For the text-containing cell, return its midpoint in (x, y) coordinate format. 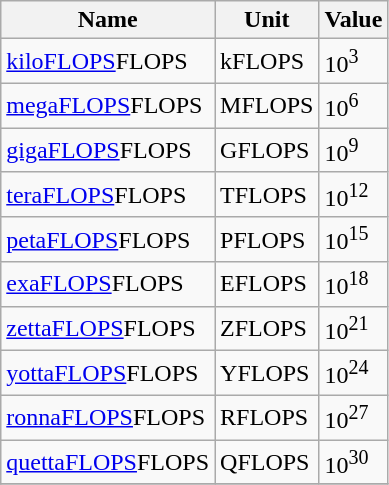
GFLOPS (267, 150)
teraFLOPSFLOPS (108, 194)
106 (354, 106)
109 (354, 150)
1012 (354, 194)
quettaFLOPSFLOPS (108, 462)
Name (108, 20)
yottaFLOPSFLOPS (108, 374)
megaFLOPSFLOPS (108, 106)
TFLOPS (267, 194)
RFLOPS (267, 418)
kiloFLOPSFLOPS (108, 62)
103 (354, 62)
1027 (354, 418)
1024 (354, 374)
gigaFLOPSFLOPS (108, 150)
EFLOPS (267, 284)
YFLOPS (267, 374)
1030 (354, 462)
ronnaFLOPSFLOPS (108, 418)
PFLOPS (267, 240)
QFLOPS (267, 462)
1015 (354, 240)
ZFLOPS (267, 328)
Unit (267, 20)
exaFLOPSFLOPS (108, 284)
kFLOPS (267, 62)
MFLOPS (267, 106)
1021 (354, 328)
petaFLOPSFLOPS (108, 240)
Value (354, 20)
zettaFLOPSFLOPS (108, 328)
1018 (354, 284)
